Scan for the cell matching the given text and deliver its (x, y) coordinate at center. 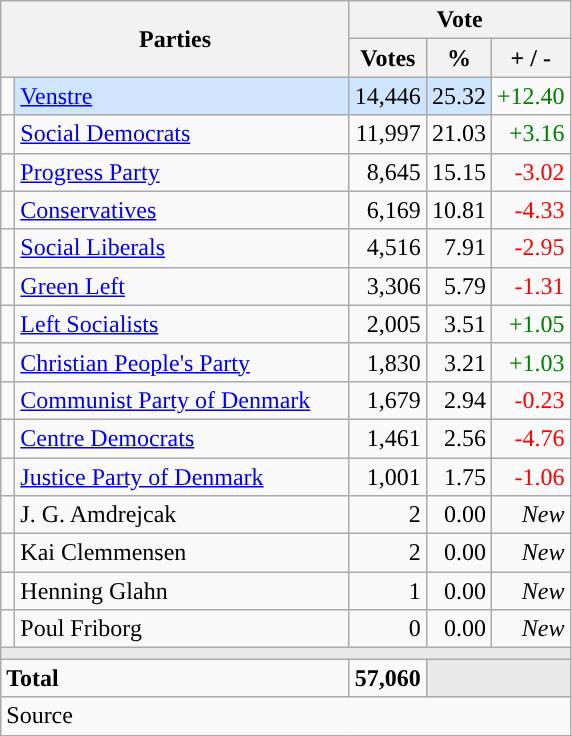
Total (176, 678)
3.51 (458, 324)
8,645 (388, 172)
1,830 (388, 362)
3,306 (388, 286)
Justice Party of Denmark (182, 477)
14,446 (388, 96)
6,169 (388, 210)
3.21 (458, 362)
25.32 (458, 96)
5.79 (458, 286)
-2.95 (530, 248)
J. G. Amdrejcak (182, 515)
Christian People's Party (182, 362)
11,997 (388, 134)
57,060 (388, 678)
Communist Party of Denmark (182, 400)
+3.16 (530, 134)
+ / - (530, 58)
Source (286, 716)
-1.06 (530, 477)
+12.40 (530, 96)
2,005 (388, 324)
Venstre (182, 96)
Green Left (182, 286)
1,679 (388, 400)
10.81 (458, 210)
Left Socialists (182, 324)
Henning Glahn (182, 591)
Conservatives (182, 210)
Progress Party (182, 172)
+1.05 (530, 324)
4,516 (388, 248)
21.03 (458, 134)
-1.31 (530, 286)
Vote (460, 20)
1 (388, 591)
Kai Clemmensen (182, 553)
-4.33 (530, 210)
1,461 (388, 438)
Parties (176, 39)
7.91 (458, 248)
% (458, 58)
Poul Friborg (182, 629)
Social Liberals (182, 248)
Social Democrats (182, 134)
Votes (388, 58)
-0.23 (530, 400)
Centre Democrats (182, 438)
+1.03 (530, 362)
-4.76 (530, 438)
2.94 (458, 400)
1.75 (458, 477)
1,001 (388, 477)
-3.02 (530, 172)
15.15 (458, 172)
2.56 (458, 438)
0 (388, 629)
